Output the (x, y) coordinate of the center of the cell containing the given text.  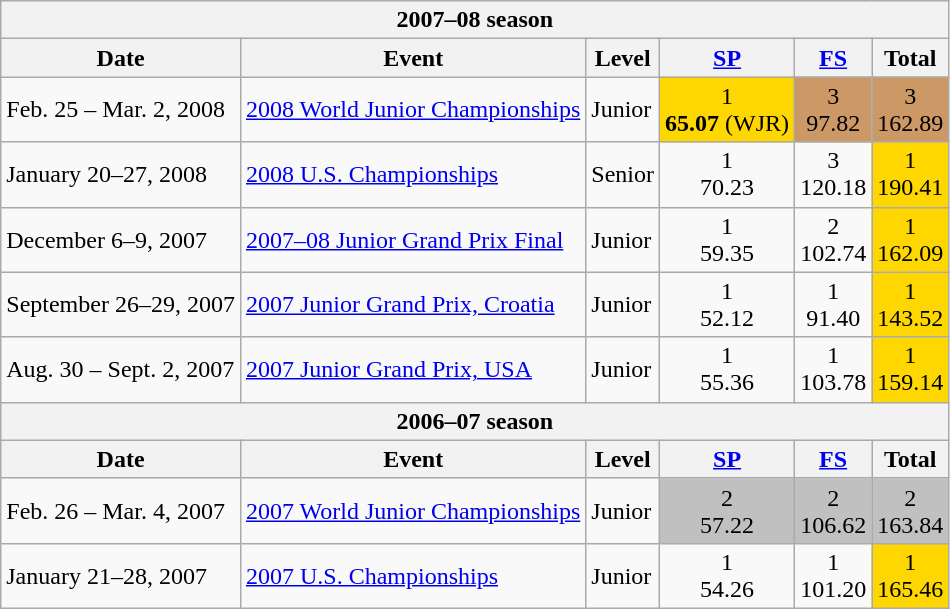
2007–08 season (475, 20)
1 165.46 (910, 576)
3 162.89 (910, 110)
1 52.12 (728, 304)
3 120.18 (834, 174)
2007–08 Junior Grand Prix Final (412, 240)
2007 U.S. Championships (412, 576)
Aug. 30 – Sept. 2, 2007 (121, 370)
1 91.40 (834, 304)
January 20–27, 2008 (121, 174)
December 6–9, 2007 (121, 240)
1 55.36 (728, 370)
Feb. 25 – Mar. 2, 2008 (121, 110)
2007 World Junior Championships (412, 510)
1 159.14 (910, 370)
Senior (623, 174)
2 163.84 (910, 510)
2 106.62 (834, 510)
2 102.74 (834, 240)
2008 World Junior Championships (412, 110)
2007 Junior Grand Prix, Croatia (412, 304)
1 59.35 (728, 240)
1 54.26 (728, 576)
January 21–28, 2007 (121, 576)
2007 Junior Grand Prix, USA (412, 370)
Feb. 26 – Mar. 4, 2007 (121, 510)
1 65.07 (WJR) (728, 110)
1 162.09 (910, 240)
2006–07 season (475, 421)
3 97.82 (834, 110)
1 103.78 (834, 370)
1 101.20 (834, 576)
September 26–29, 2007 (121, 304)
2008 U.S. Championships (412, 174)
1 70.23 (728, 174)
1 190.41 (910, 174)
1 143.52 (910, 304)
2 57.22 (728, 510)
